Return the [X, Y] coordinate for the center point of the cell that contains the specified text.  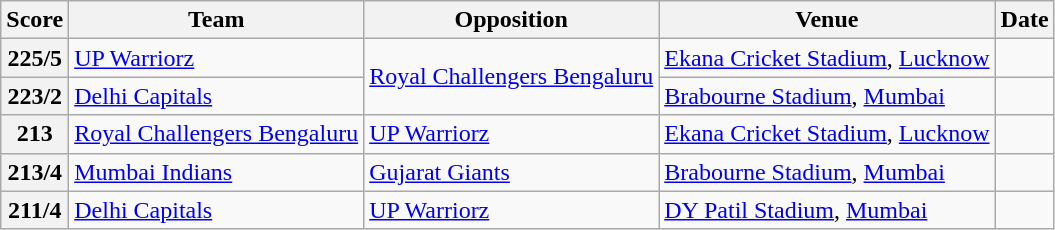
213 [35, 134]
223/2 [35, 96]
211/4 [35, 210]
Opposition [512, 20]
Gujarat Giants [512, 172]
Venue [827, 20]
DY Patil Stadium, Mumbai [827, 210]
225/5 [35, 58]
Date [1024, 20]
Mumbai Indians [216, 172]
Team [216, 20]
Score [35, 20]
213/4 [35, 172]
